Extract the (X, Y) coordinate from the center of the cell holding the provided text.  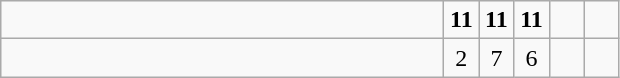
2 (462, 58)
7 (496, 58)
6 (532, 58)
